Locate the cell with the specified text and output its (x, y) center coordinate. 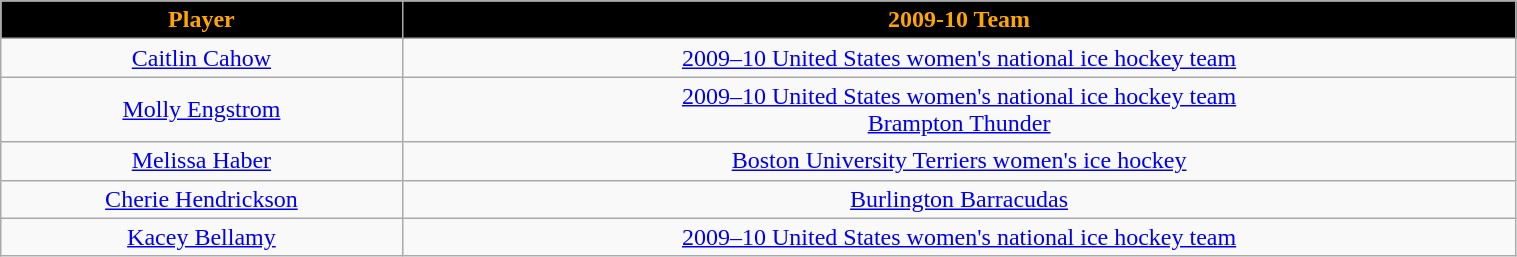
Kacey Bellamy (202, 237)
2009-10 Team (959, 20)
Caitlin Cahow (202, 58)
Player (202, 20)
Burlington Barracudas (959, 199)
Molly Engstrom (202, 110)
2009–10 United States women's national ice hockey teamBrampton Thunder (959, 110)
Cherie Hendrickson (202, 199)
Boston University Terriers women's ice hockey (959, 161)
Melissa Haber (202, 161)
